Capture the cell that displays the provided text and extract its [X, Y] central coordinate. 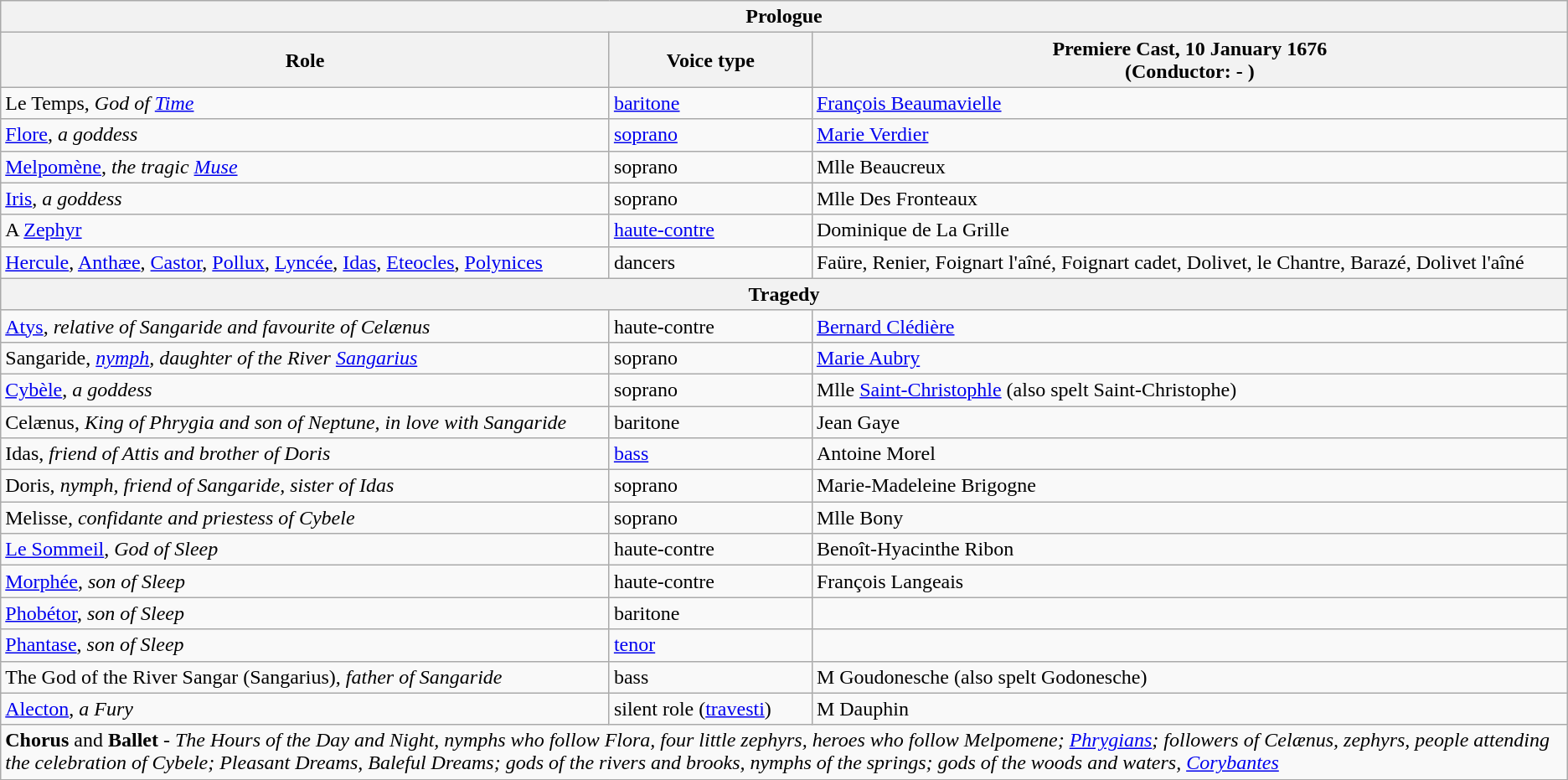
Doris, nymph, friend of Sangaride, sister of Idas [305, 486]
Le Sommeil, God of Sleep [305, 550]
Phobétor, son of Sleep [305, 613]
Celænus, King of Phrygia and son of Neptune, in love with Sangaride [305, 421]
The God of the River Sangar (Sangarius), father of Sangaride [305, 677]
dancers [710, 262]
Le Temps, God of Time [305, 103]
Mlle Beaucreux [1189, 167]
Marie Verdier [1189, 135]
Bernard Clédière [1189, 326]
François Langeais [1189, 581]
Voice type [710, 60]
Cybèle, a goddess [305, 390]
Role [305, 60]
Dominique de La Grille [1189, 230]
Faüre, Renier, Foignart l'aîné, Foignart cadet, Dolivet, le Chantre, Barazé, Dolivet l'aîné [1189, 262]
Premiere Cast, 10 January 1676(Conductor: - ) [1189, 60]
Jean Gaye [1189, 421]
Mlle Des Fronteaux [1189, 199]
Prologue [784, 17]
Mlle Saint-Christophle (also spelt Saint-Christophe) [1189, 390]
Marie Aubry [1189, 358]
Marie-Madeleine Brigogne [1189, 486]
Hercule, Anthæe, Castor, Pollux, Lyncée, Idas, Eteocles, Polynices [305, 262]
Tragedy [784, 294]
Morphée, son of Sleep [305, 581]
François Beaumavielle [1189, 103]
Phantase, son of Sleep [305, 645]
Atys, relative of Sangaride and favourite of Celænus [305, 326]
M Dauphin [1189, 709]
M Goudonesche (also spelt Godonesche) [1189, 677]
Mlle Bony [1189, 518]
Sangaride, nymph, daughter of the River Sangarius [305, 358]
Iris, a goddess [305, 199]
Antoine Morel [1189, 454]
Idas, friend of Attis and brother of Doris [305, 454]
A Zephyr [305, 230]
Melisse, confidante and priestess of Cybele [305, 518]
Alecton, a Fury [305, 709]
Melpomène, the tragic Muse [305, 167]
Flore, a goddess [305, 135]
tenor [710, 645]
silent role (travesti) [710, 709]
Benoît-Hyacinthe Ribon [1189, 550]
